Locate the cell with the specified text and output its [X, Y] center coordinate. 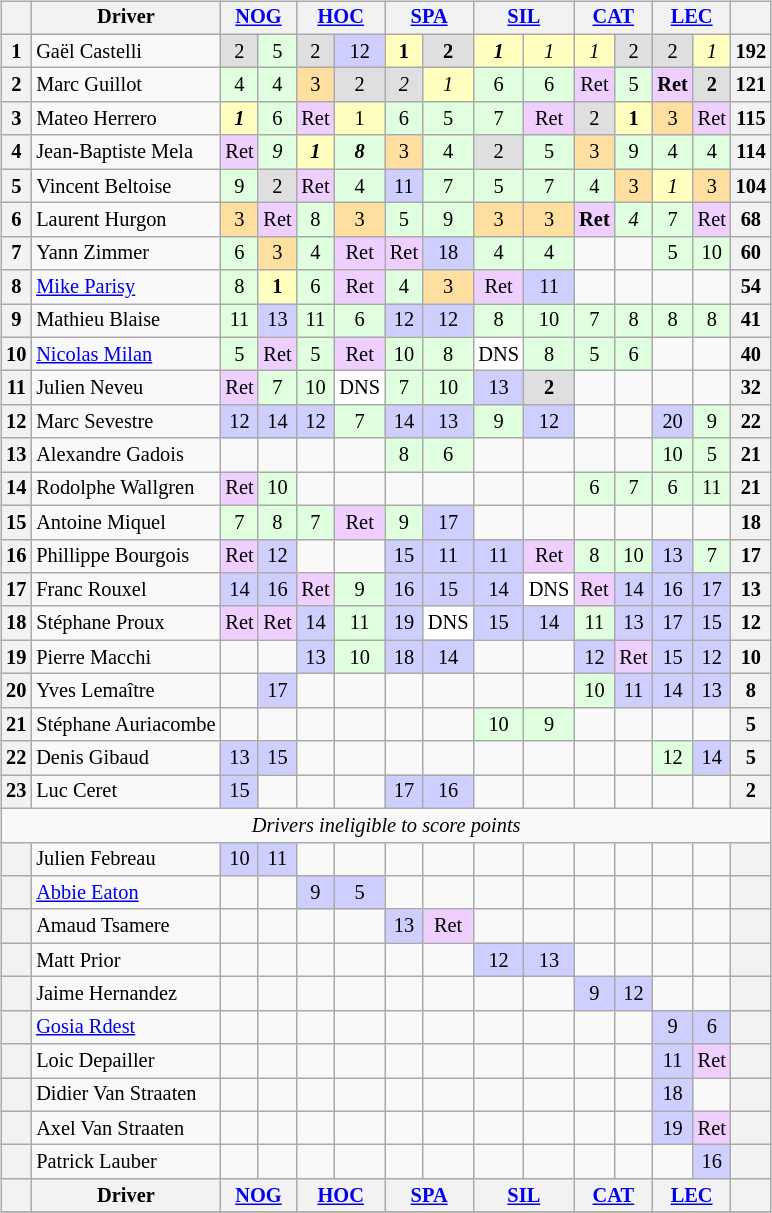
41 [751, 321]
Gaël Castelli [126, 51]
Stéphane Auriacombe [126, 724]
104 [751, 186]
Julien Febreau [126, 859]
Stéphane Proux [126, 623]
Pierre Macchi [126, 657]
40 [751, 354]
114 [751, 152]
Marc Guillot [126, 85]
Matt Prior [126, 960]
68 [751, 220]
Abbie Eaton [126, 893]
192 [751, 51]
Marc Sevestre [126, 422]
Didier Van Straaten [126, 1095]
Nicolas Milan [126, 354]
Loic Depailler [126, 1061]
Gosia Rdest [126, 1027]
Jaime Hernandez [126, 994]
Drivers ineligible to score points [386, 825]
Luc Ceret [126, 792]
Jean-Baptiste Mela [126, 152]
115 [751, 119]
121 [751, 85]
Phillippe Bourgois [126, 556]
Mike Parisy [126, 287]
Laurent Hurgon [126, 220]
Mathieu Blaise [126, 321]
Antoine Miquel [126, 522]
32 [751, 388]
Amaud Tsamere [126, 926]
23 [16, 792]
Vincent Beltoise [126, 186]
Rodolphe Wallgren [126, 489]
Mateo Herrero [126, 119]
Denis Gibaud [126, 758]
54 [751, 287]
Yves Lemaître [126, 691]
Alexandre Gadois [126, 455]
Franc Rouxel [126, 590]
60 [751, 253]
Patrick Lauber [126, 1162]
Yann Zimmer [126, 253]
Julien Neveu [126, 388]
Axel Van Straaten [126, 1128]
